For the text-containing cell, return its midpoint in [x, y] coordinate format. 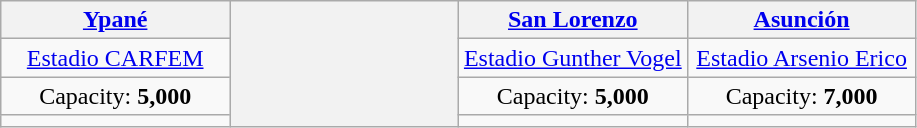
San Lorenzo [572, 20]
Estadio CARFEM [116, 58]
Capacity: 7,000 [802, 96]
Ypané [116, 20]
Estadio Arsenio Erico [802, 58]
Asunción [802, 20]
Estadio Gunther Vogel [572, 58]
